Detect which cell encompasses the target text, then output its [X, Y] center coordinate. 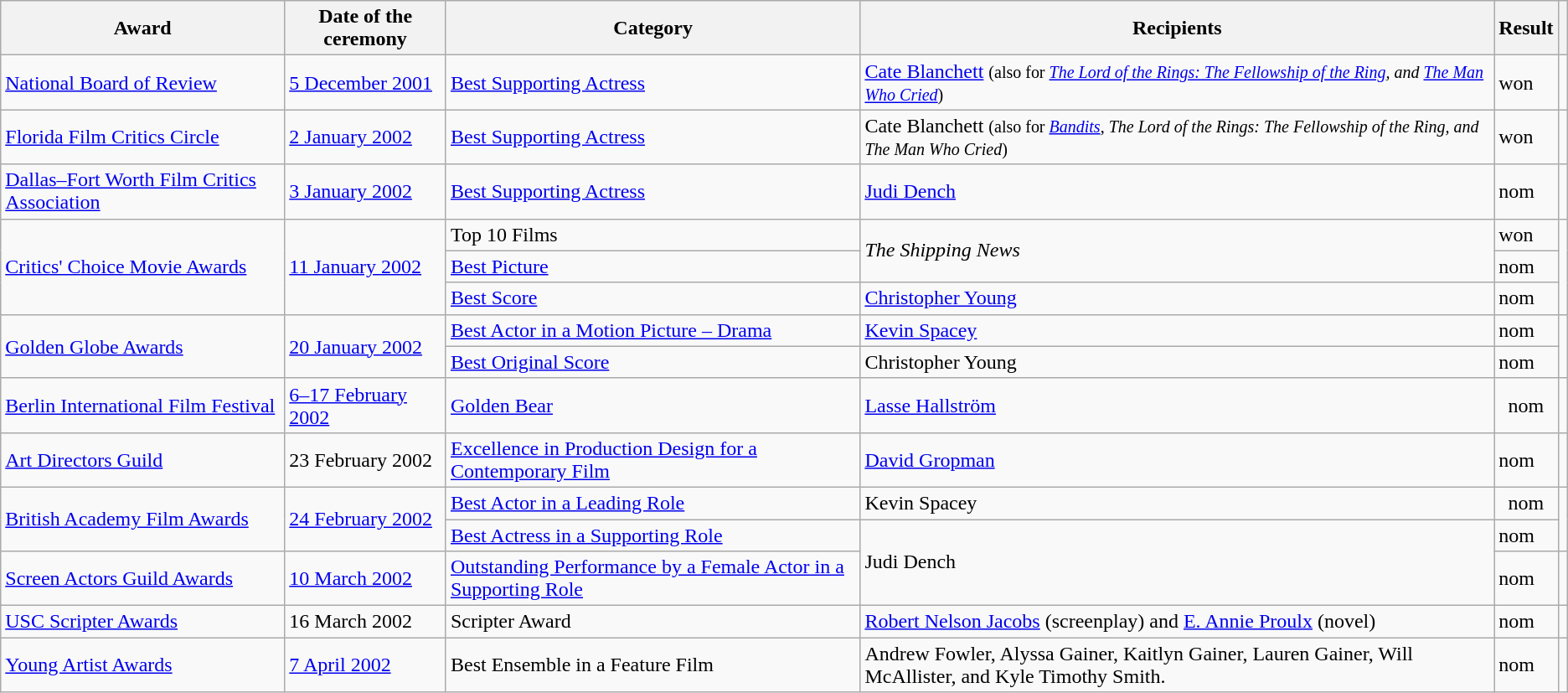
USC Scripter Awards [142, 622]
Top 10 Films [652, 235]
Andrew Fowler, Alyssa Gainer, Kaitlyn Gainer, Lauren Gainer, Will McAllister, and Kyle Timothy Smith. [1178, 665]
Golden Globe Awards [142, 346]
Scripter Award [652, 622]
Young Artist Awards [142, 665]
Florida Film Critics Circle [142, 137]
Date of the ceremony [365, 28]
5 December 2001 [365, 82]
3 January 2002 [365, 191]
Result [1526, 28]
Screen Actors Guild Awards [142, 578]
Best Actor in a Leading Role [652, 503]
Golden Bear [652, 406]
British Academy Film Awards [142, 519]
Robert Nelson Jacobs (screenplay) and E. Annie Proulx (novel) [1178, 622]
Best Actress in a Supporting Role [652, 535]
16 March 2002 [365, 622]
6–17 February 2002 [365, 406]
Best Ensemble in a Feature Film [652, 665]
Best Original Score [652, 362]
Best Picture [652, 266]
National Board of Review [142, 82]
Berlin International Film Festival [142, 406]
20 January 2002 [365, 346]
11 January 2002 [365, 266]
Best Actor in a Motion Picture – Drama [652, 330]
The Shipping News [1178, 251]
Recipients [1178, 28]
7 April 2002 [365, 665]
Lasse Hallström [1178, 406]
Award [142, 28]
Cate Blanchett (also for Bandits, The Lord of the Rings: The Fellowship of the Ring, and The Man Who Cried) [1178, 137]
Outstanding Performance by a Female Actor in a Supporting Role [652, 578]
Critics' Choice Movie Awards [142, 266]
24 February 2002 [365, 519]
Best Score [652, 298]
10 March 2002 [365, 578]
David Gropman [1178, 459]
Excellence in Production Design for a Contemporary Film [652, 459]
Dallas–Fort Worth Film Critics Association [142, 191]
2 January 2002 [365, 137]
23 February 2002 [365, 459]
Cate Blanchett (also for The Lord of the Rings: The Fellowship of the Ring, and The Man Who Cried) [1178, 82]
Category [652, 28]
Art Directors Guild [142, 459]
